Pinpoint the cell where the given text exists, returning its [X, Y] midpoint coordinate. 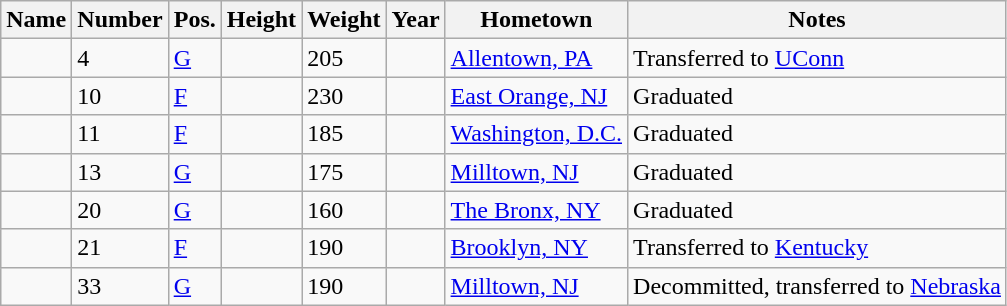
Transferred to Kentucky [818, 248]
Hometown [536, 20]
33 [120, 286]
East Orange, NJ [536, 96]
Pos. [194, 20]
Name [36, 20]
Transferred to UConn [818, 58]
Notes [818, 20]
Year [416, 20]
20 [120, 210]
Number [120, 20]
185 [344, 134]
175 [344, 172]
Washington, D.C. [536, 134]
The Bronx, NY [536, 210]
11 [120, 134]
Height [261, 20]
Weight [344, 20]
160 [344, 210]
230 [344, 96]
4 [120, 58]
21 [120, 248]
Allentown, PA [536, 58]
205 [344, 58]
Brooklyn, NY [536, 248]
Decommitted, transferred to Nebraska [818, 286]
10 [120, 96]
13 [120, 172]
